For the text-containing cell, return its midpoint in (x, y) coordinate format. 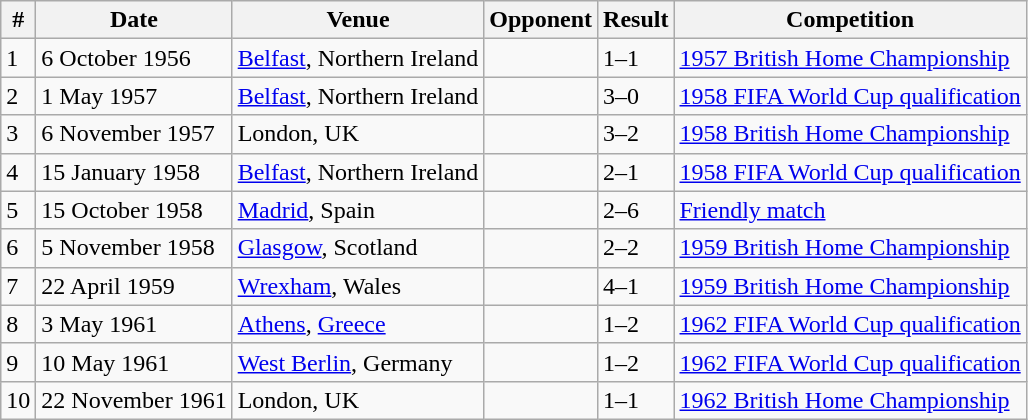
1 May 1957 (134, 96)
3–0 (636, 96)
10 May 1961 (134, 362)
1958 British Home Championship (850, 134)
10 (18, 400)
7 (18, 286)
Date (134, 20)
6 November 1957 (134, 134)
# (18, 20)
22 April 1959 (134, 286)
2–2 (636, 248)
9 (18, 362)
4 (18, 172)
6 (18, 248)
5 (18, 210)
5 November 1958 (134, 248)
2–6 (636, 210)
1957 British Home Championship (850, 58)
Venue (358, 20)
Friendly match (850, 210)
West Berlin, Germany (358, 362)
Glasgow, Scotland (358, 248)
4–1 (636, 286)
3 May 1961 (134, 324)
Wrexham, Wales (358, 286)
2 (18, 96)
Athens, Greece (358, 324)
1962 British Home Championship (850, 400)
8 (18, 324)
1 (18, 58)
2–1 (636, 172)
15 January 1958 (134, 172)
15 October 1958 (134, 210)
3–2 (636, 134)
3 (18, 134)
22 November 1961 (134, 400)
6 October 1956 (134, 58)
Madrid, Spain (358, 210)
Competition (850, 20)
Result (636, 20)
Opponent (541, 20)
